Locate the cell with the specified text and output its [X, Y] center coordinate. 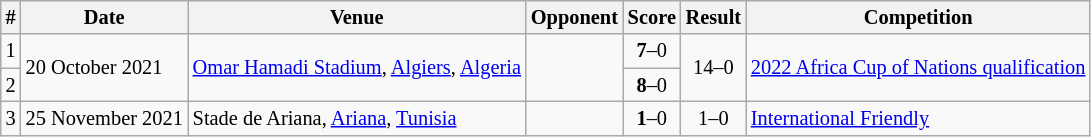
# [11, 17]
Stade de Ariana, Ariana, Tunisia [357, 118]
20 October 2021 [104, 68]
3 [11, 118]
Omar Hamadi Stadium, Algiers, Algeria [357, 68]
14–0 [714, 68]
Competition [918, 17]
2 [11, 85]
Venue [357, 17]
Date [104, 17]
Score [652, 17]
7–0 [652, 51]
8–0 [652, 85]
2022 Africa Cup of Nations qualification [918, 68]
Opponent [574, 17]
1 [11, 51]
Result [714, 17]
International Friendly [918, 118]
25 November 2021 [104, 118]
